Determine the [x, y] coordinate at the center of the cell enclosing the given text.  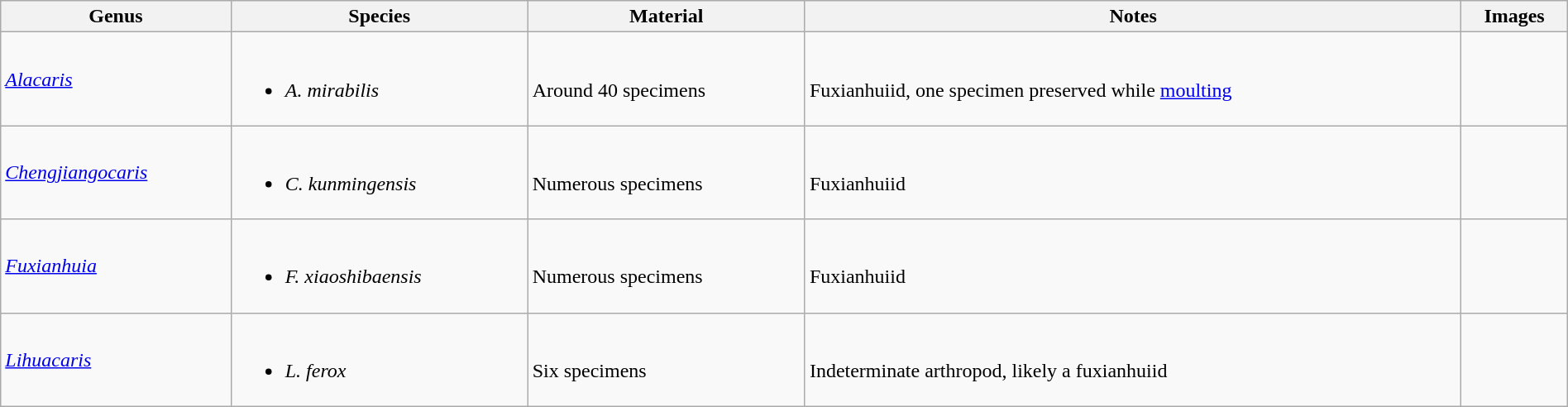
Fuxianhuia [116, 266]
Material [667, 17]
Six specimens [667, 359]
Lihuacaris [116, 359]
Fuxianhuiid, one specimen preserved while moulting [1133, 79]
Indeterminate arthropod, likely a fuxianhuiid [1133, 359]
A. mirabilis [379, 79]
L. ferox [379, 359]
C. kunmingensis [379, 172]
Alacaris [116, 79]
Images [1514, 17]
Species [379, 17]
Genus [116, 17]
F. xiaoshibaensis [379, 266]
Notes [1133, 17]
Chengjiangocaris [116, 172]
Around 40 specimens [667, 79]
